Find where the given text appears and provide that cell's center as [x, y] coordinate. 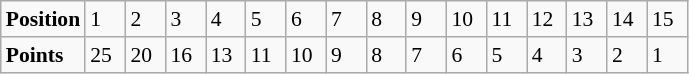
12 [547, 19]
14 [627, 19]
Position [43, 19]
Points [43, 55]
25 [105, 55]
20 [145, 55]
16 [185, 55]
15 [667, 19]
